For the text-containing cell, return its midpoint in (x, y) coordinate format. 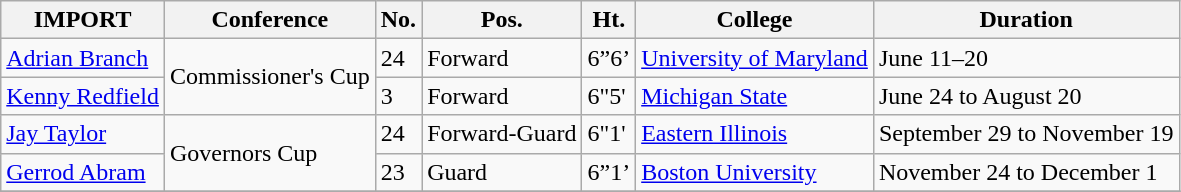
6”6’ (609, 58)
Jay Taylor (83, 134)
June 24 to August 20 (1026, 96)
23 (398, 172)
November 24 to December 1 (1026, 172)
Forward-Guard (502, 134)
Eastern Illinois (755, 134)
Guard (502, 172)
Commissioner's Cup (270, 77)
Conference (270, 20)
Kenny Redfield (83, 96)
6"5' (609, 96)
No. (398, 20)
6”1’ (609, 172)
College (755, 20)
September 29 to November 19 (1026, 134)
Adrian Branch (83, 58)
Pos. (502, 20)
3 (398, 96)
Ht. (609, 20)
IMPORT (83, 20)
Michigan State (755, 96)
6"1' (609, 134)
Duration (1026, 20)
June 11–20 (1026, 58)
Gerrod Abram (83, 172)
Boston University (755, 172)
University of Maryland (755, 58)
Governors Cup (270, 153)
